Output the (x, y) coordinate of the center of the cell containing the given text.  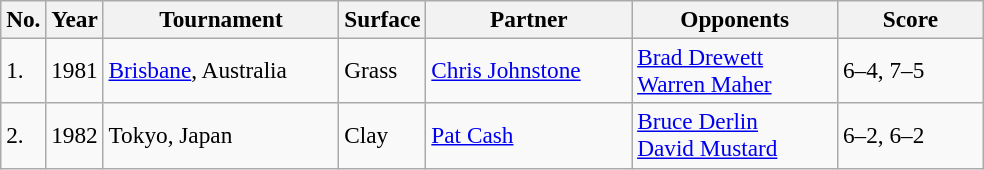
2. (24, 136)
1981 (74, 70)
1. (24, 70)
Brad Drewett Warren Maher (735, 70)
Year (74, 19)
Pat Cash (529, 136)
Opponents (735, 19)
Grass (382, 70)
Tournament (221, 19)
Score (911, 19)
Brisbane, Australia (221, 70)
1982 (74, 136)
Chris Johnstone (529, 70)
Clay (382, 136)
No. (24, 19)
6–2, 6–2 (911, 136)
Bruce Derlin David Mustard (735, 136)
Partner (529, 19)
Surface (382, 19)
Tokyo, Japan (221, 136)
6–4, 7–5 (911, 70)
